For the text-containing cell, return its midpoint in (x, y) coordinate format. 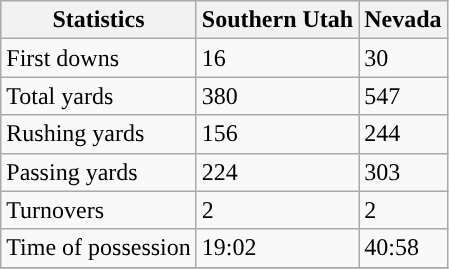
Statistics (99, 20)
Passing yards (99, 172)
224 (277, 172)
19:02 (277, 248)
40:58 (403, 248)
Southern Utah (277, 20)
Total yards (99, 96)
Time of possession (99, 248)
First downs (99, 58)
303 (403, 172)
547 (403, 96)
380 (277, 96)
Rushing yards (99, 134)
16 (277, 58)
Turnovers (99, 210)
156 (277, 134)
244 (403, 134)
30 (403, 58)
Nevada (403, 20)
